Locate the cell with the specified text and output its [x, y] center coordinate. 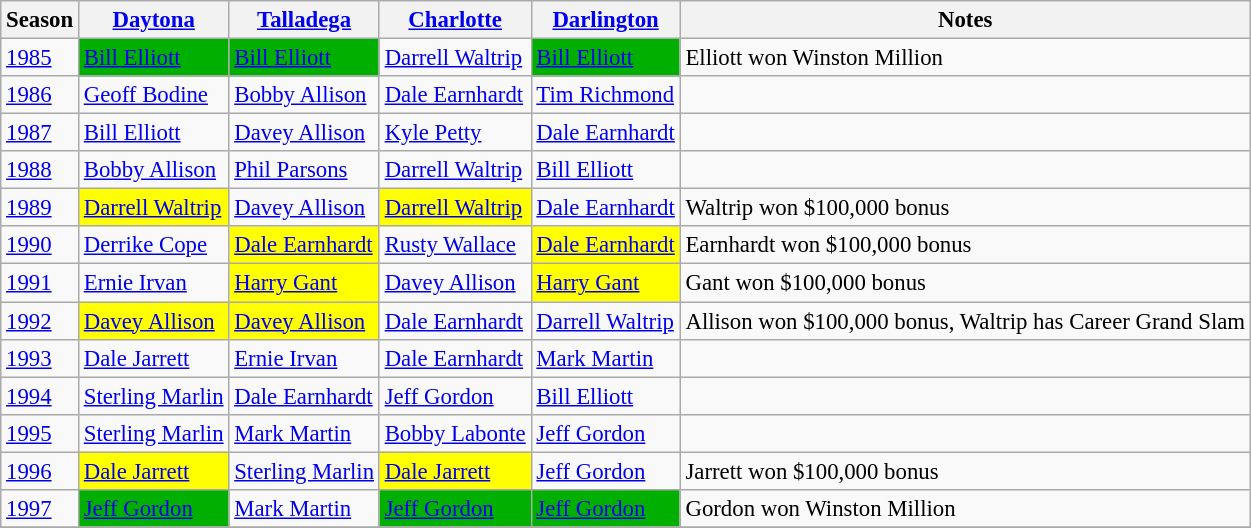
1985 [40, 58]
Daytona [153, 20]
1991 [40, 283]
1989 [40, 208]
Jarrett won $100,000 bonus [965, 471]
Notes [965, 20]
1990 [40, 245]
Gant won $100,000 bonus [965, 283]
Derrike Cope [153, 245]
Rusty Wallace [455, 245]
1994 [40, 396]
1987 [40, 133]
Gordon won Winston Million [965, 509]
Tim Richmond [606, 95]
Phil Parsons [304, 170]
1993 [40, 358]
Earnhardt won $100,000 bonus [965, 245]
Charlotte [455, 20]
Kyle Petty [455, 133]
Talladega [304, 20]
Darlington [606, 20]
Bobby Labonte [455, 433]
Allison won $100,000 bonus, Waltrip has Career Grand Slam [965, 321]
1995 [40, 433]
1997 [40, 509]
1988 [40, 170]
Elliott won Winston Million [965, 58]
Waltrip won $100,000 bonus [965, 208]
Season [40, 20]
1996 [40, 471]
1992 [40, 321]
Geoff Bodine [153, 95]
1986 [40, 95]
